From the cell containing the given text, extract its center point as (X, Y) coordinate. 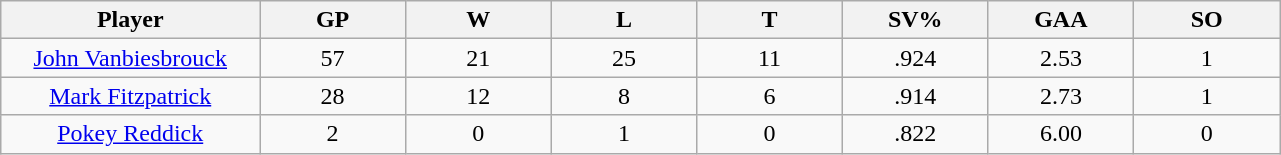
6.00 (1061, 134)
GP (333, 20)
2 (333, 134)
25 (624, 58)
SV% (915, 20)
6 (770, 96)
GAA (1061, 20)
SO (1207, 20)
57 (333, 58)
11 (770, 58)
L (624, 20)
Mark Fitzpatrick (130, 96)
28 (333, 96)
21 (478, 58)
Player (130, 20)
Pokey Reddick (130, 134)
John Vanbiesbrouck (130, 58)
.924 (915, 58)
2.53 (1061, 58)
8 (624, 96)
.914 (915, 96)
W (478, 20)
12 (478, 96)
.822 (915, 134)
T (770, 20)
2.73 (1061, 96)
